Scan for the cell matching the given text and deliver its (X, Y) coordinate at center. 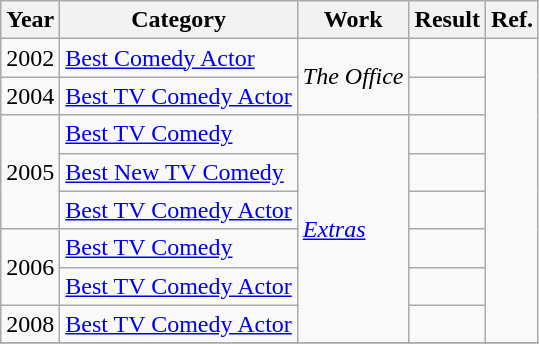
Category (179, 20)
2005 (30, 172)
Best New TV Comedy (179, 172)
Result (447, 20)
2002 (30, 58)
The Office (353, 77)
Work (353, 20)
Extras (353, 229)
2004 (30, 96)
Ref. (512, 20)
2008 (30, 324)
Best Comedy Actor (179, 58)
2006 (30, 267)
Year (30, 20)
